From the cell containing the given text, extract its center point as (x, y) coordinate. 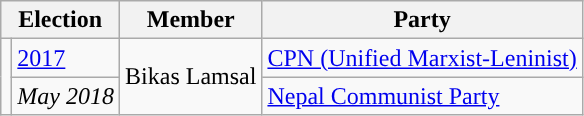
May 2018 (66, 96)
Party (422, 20)
2017 (66, 58)
CPN (Unified Marxist-Leninist) (422, 58)
Member (191, 20)
Bikas Lamsal (191, 77)
Nepal Communist Party (422, 96)
Election (60, 20)
